Provide the [X, Y] coordinate of the cell's center where the given text is located.  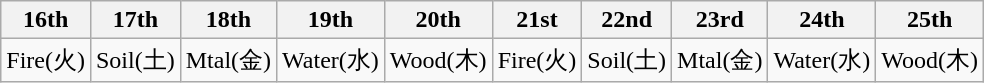
20th [438, 20]
22nd [627, 20]
16th [46, 20]
21st [537, 20]
23rd [720, 20]
25th [930, 20]
19th [331, 20]
18th [228, 20]
24th [822, 20]
17th [135, 20]
